Return the [X, Y] coordinate for the center point of the cell that contains the specified text.  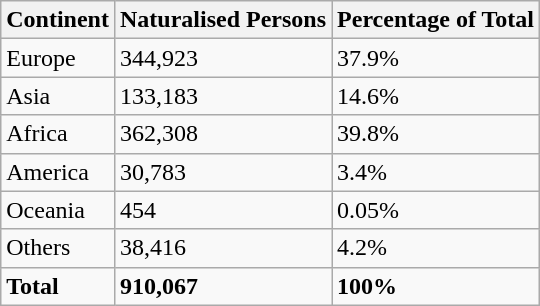
38,416 [222, 248]
Oceania [58, 210]
39.8% [436, 134]
Asia [58, 96]
37.9% [436, 58]
910,067 [222, 286]
Percentage of Total [436, 20]
30,783 [222, 172]
Total [58, 286]
4.2% [436, 248]
100% [436, 286]
362,308 [222, 134]
Others [58, 248]
133,183 [222, 96]
0.05% [436, 210]
Africa [58, 134]
Continent [58, 20]
America [58, 172]
454 [222, 210]
3.4% [436, 172]
344,923 [222, 58]
14.6% [436, 96]
Europe [58, 58]
Naturalised Persons [222, 20]
